Extract the [X, Y] coordinate from the center of the cell holding the provided text.  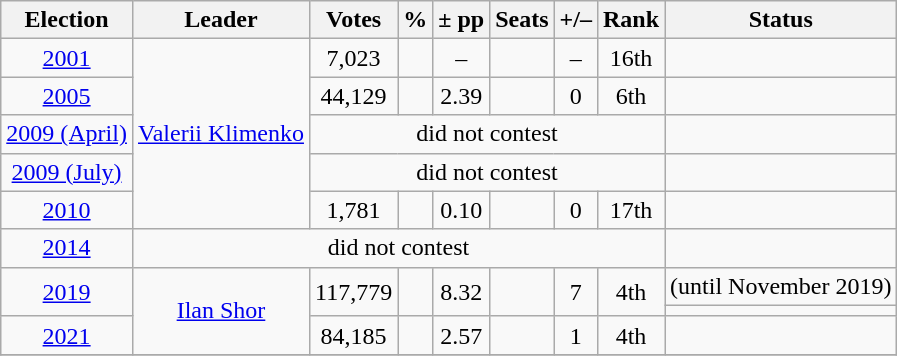
Valerii Klimenko [220, 134]
2009 (July) [67, 172]
117,779 [353, 292]
Rank [630, 20]
17th [630, 210]
Leader [220, 20]
6th [630, 96]
7 [576, 292]
Ilan Shor [220, 310]
2005 [67, 96]
+/– [576, 20]
2019 [67, 292]
2.57 [462, 335]
Election [67, 20]
2.39 [462, 96]
16th [630, 58]
(until November 2019) [781, 286]
2021 [67, 335]
84,185 [353, 335]
8.32 [462, 292]
% [416, 20]
2001 [67, 58]
44,129 [353, 96]
7,023 [353, 58]
Status [781, 20]
Votes [353, 20]
0.10 [462, 210]
2010 [67, 210]
Seats [522, 20]
2014 [67, 248]
1 [576, 335]
2009 (April) [67, 134]
± pp [462, 20]
1,781 [353, 210]
